Locate the cell with the specified text and output its [x, y] center coordinate. 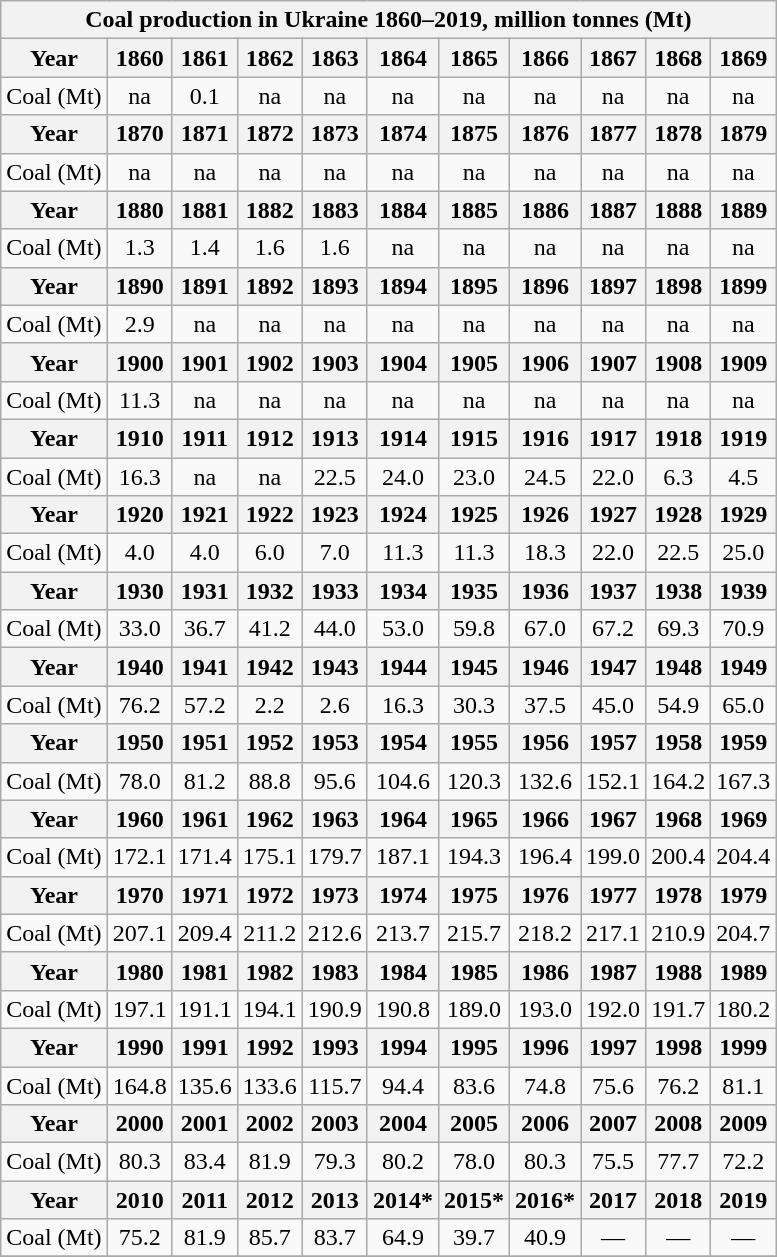
1975 [474, 895]
172.1 [140, 857]
53.0 [402, 629]
1931 [204, 591]
189.0 [474, 1009]
6.0 [270, 553]
1981 [204, 971]
2003 [334, 1124]
54.9 [678, 705]
2006 [546, 1124]
1966 [546, 819]
1927 [614, 515]
1867 [614, 58]
1906 [546, 362]
1909 [744, 362]
191.1 [204, 1009]
1869 [744, 58]
1896 [546, 286]
1986 [546, 971]
1971 [204, 895]
1995 [474, 1047]
104.6 [402, 781]
1960 [140, 819]
85.7 [270, 1238]
2008 [678, 1124]
2010 [140, 1200]
1999 [744, 1047]
65.0 [744, 705]
1881 [204, 210]
1970 [140, 895]
1885 [474, 210]
1913 [334, 438]
24.5 [546, 477]
39.7 [474, 1238]
2.9 [140, 324]
1889 [744, 210]
1926 [546, 515]
81.1 [744, 1085]
1903 [334, 362]
1924 [402, 515]
1963 [334, 819]
1941 [204, 667]
1952 [270, 743]
215.7 [474, 933]
197.1 [140, 1009]
1922 [270, 515]
1920 [140, 515]
18.3 [546, 553]
2014* [402, 1200]
1961 [204, 819]
1935 [474, 591]
1988 [678, 971]
207.1 [140, 933]
2005 [474, 1124]
83.4 [204, 1162]
1918 [678, 438]
1962 [270, 819]
175.1 [270, 857]
1953 [334, 743]
194.1 [270, 1009]
209.4 [204, 933]
1929 [744, 515]
1933 [334, 591]
1955 [474, 743]
1982 [270, 971]
1860 [140, 58]
1930 [140, 591]
1928 [678, 515]
1951 [204, 743]
1875 [474, 134]
1994 [402, 1047]
193.0 [546, 1009]
200.4 [678, 857]
2017 [614, 1200]
1899 [744, 286]
70.9 [744, 629]
45.0 [614, 705]
1905 [474, 362]
74.8 [546, 1085]
1883 [334, 210]
2013 [334, 1200]
1863 [334, 58]
83.7 [334, 1238]
180.2 [744, 1009]
80.2 [402, 1162]
1943 [334, 667]
217.1 [614, 933]
2012 [270, 1200]
1916 [546, 438]
2011 [204, 1200]
77.7 [678, 1162]
187.1 [402, 857]
1992 [270, 1047]
135.6 [204, 1085]
190.8 [402, 1009]
210.9 [678, 933]
164.2 [678, 781]
41.2 [270, 629]
2015* [474, 1200]
72.2 [744, 1162]
24.0 [402, 477]
2.6 [334, 705]
1861 [204, 58]
1979 [744, 895]
88.8 [270, 781]
194.3 [474, 857]
1945 [474, 667]
1957 [614, 743]
1910 [140, 438]
1938 [678, 591]
2019 [744, 1200]
2.2 [270, 705]
199.0 [614, 857]
1865 [474, 58]
69.3 [678, 629]
67.0 [546, 629]
1921 [204, 515]
192.0 [614, 1009]
1987 [614, 971]
1997 [614, 1047]
44.0 [334, 629]
1954 [402, 743]
1876 [546, 134]
1972 [270, 895]
196.4 [546, 857]
1949 [744, 667]
1977 [614, 895]
1887 [614, 210]
1911 [204, 438]
1886 [546, 210]
2004 [402, 1124]
0.1 [204, 96]
75.5 [614, 1162]
33.0 [140, 629]
40.9 [546, 1238]
1983 [334, 971]
75.2 [140, 1238]
1969 [744, 819]
1884 [402, 210]
191.7 [678, 1009]
179.7 [334, 857]
1923 [334, 515]
1942 [270, 667]
1866 [546, 58]
1919 [744, 438]
1998 [678, 1047]
1940 [140, 667]
1907 [614, 362]
4.5 [744, 477]
23.0 [474, 477]
79.3 [334, 1162]
1879 [744, 134]
25.0 [744, 553]
1976 [546, 895]
167.3 [744, 781]
81.2 [204, 781]
1978 [678, 895]
1914 [402, 438]
1989 [744, 971]
1947 [614, 667]
57.2 [204, 705]
1872 [270, 134]
37.5 [546, 705]
1868 [678, 58]
1959 [744, 743]
1870 [140, 134]
2001 [204, 1124]
1895 [474, 286]
1892 [270, 286]
2000 [140, 1124]
2002 [270, 1124]
1898 [678, 286]
1948 [678, 667]
83.6 [474, 1085]
2018 [678, 1200]
1915 [474, 438]
1996 [546, 1047]
152.1 [614, 781]
164.8 [140, 1085]
1944 [402, 667]
1901 [204, 362]
1932 [270, 591]
213.7 [402, 933]
1878 [678, 134]
1882 [270, 210]
1900 [140, 362]
75.6 [614, 1085]
67.2 [614, 629]
1880 [140, 210]
1934 [402, 591]
2009 [744, 1124]
1890 [140, 286]
1936 [546, 591]
1908 [678, 362]
1993 [334, 1047]
133.6 [270, 1085]
1937 [614, 591]
1973 [334, 895]
204.4 [744, 857]
1891 [204, 286]
1950 [140, 743]
1967 [614, 819]
115.7 [334, 1085]
Coal production in Ukraine 1860–2019, million tonnes (Mt) [388, 20]
1.4 [204, 248]
1912 [270, 438]
1917 [614, 438]
1984 [402, 971]
1888 [678, 210]
64.9 [402, 1238]
1902 [270, 362]
1862 [270, 58]
1974 [402, 895]
1894 [402, 286]
1958 [678, 743]
1985 [474, 971]
218.2 [546, 933]
1946 [546, 667]
1980 [140, 971]
120.3 [474, 781]
204.7 [744, 933]
36.7 [204, 629]
1939 [744, 591]
2007 [614, 1124]
2016* [546, 1200]
1925 [474, 515]
30.3 [474, 705]
1877 [614, 134]
1990 [140, 1047]
1956 [546, 743]
211.2 [270, 933]
1871 [204, 134]
59.8 [474, 629]
95.6 [334, 781]
1968 [678, 819]
1.3 [140, 248]
1893 [334, 286]
7.0 [334, 553]
1964 [402, 819]
132.6 [546, 781]
94.4 [402, 1085]
1991 [204, 1047]
1864 [402, 58]
171.4 [204, 857]
1897 [614, 286]
1873 [334, 134]
1904 [402, 362]
1874 [402, 134]
212.6 [334, 933]
6.3 [678, 477]
190.9 [334, 1009]
1965 [474, 819]
